Find where the given text appears and provide that cell's center as [X, Y] coordinate. 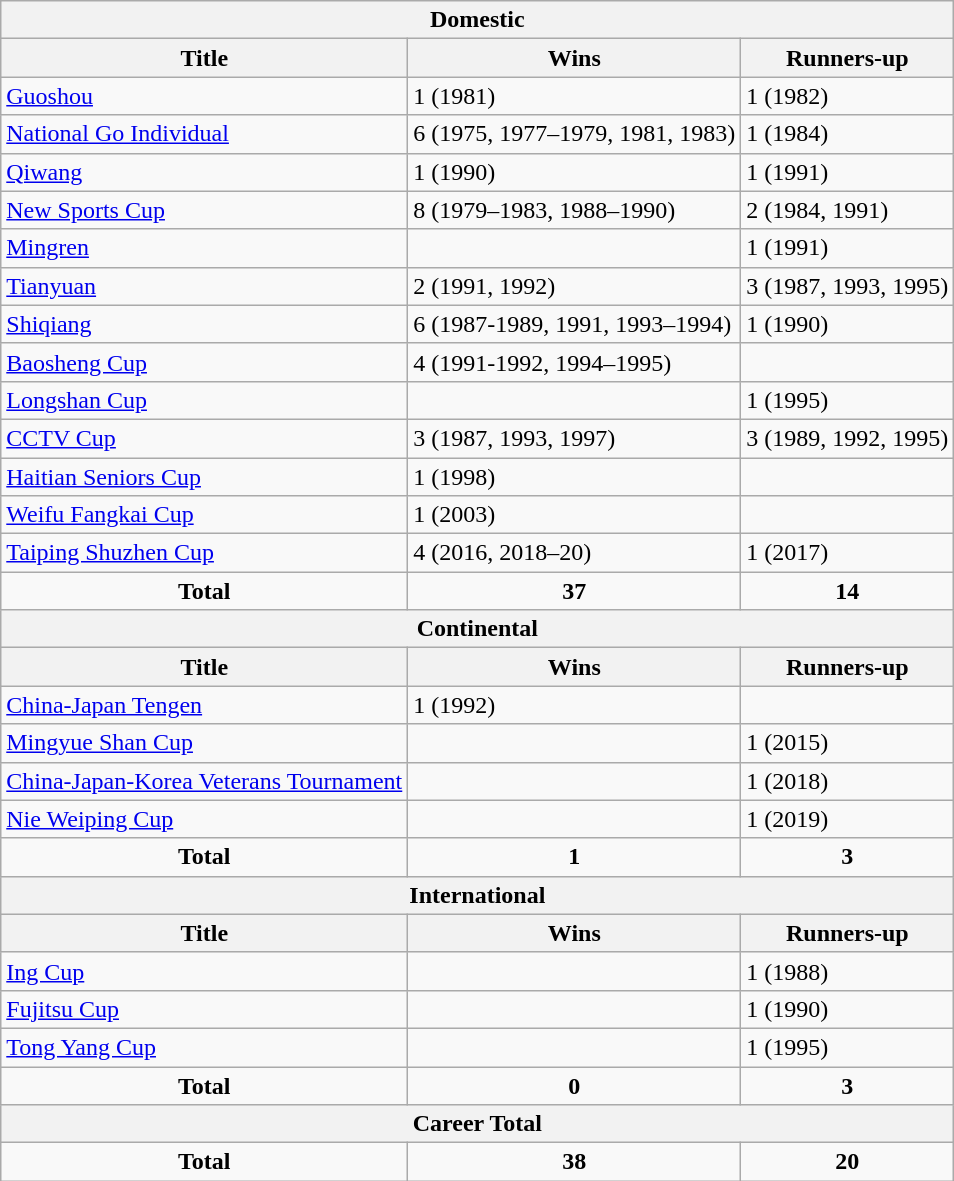
1 (2015) [848, 743]
National Go Individual [204, 134]
14 [848, 591]
Shiqiang [204, 324]
4 (1991-1992, 1994–1995) [574, 362]
0 [574, 1085]
3 (1987, 1993, 1995) [848, 286]
1 (2018) [848, 781]
Mingyue Shan Cup [204, 743]
Nie Weiping Cup [204, 819]
37 [574, 591]
Baosheng Cup [204, 362]
China-Japan Tengen [204, 705]
Continental [478, 629]
6 (1975, 1977–1979, 1981, 1983) [574, 134]
1 (1988) [848, 971]
Taiping Shuzhen Cup [204, 553]
Weifu Fangkai Cup [204, 515]
International [478, 895]
1 [574, 857]
3 (1987, 1993, 1997) [574, 438]
2 (1984, 1991) [848, 210]
4 (2016, 2018–20) [574, 553]
Guoshou [204, 96]
New Sports Cup [204, 210]
38 [574, 1162]
1 (2003) [574, 515]
2 (1991, 1992) [574, 286]
1 (1984) [848, 134]
Domestic [478, 20]
China-Japan-Korea Veterans Tournament [204, 781]
Haitian Seniors Cup [204, 477]
3 (1989, 1992, 1995) [848, 438]
Longshan Cup [204, 400]
CCTV Cup [204, 438]
20 [848, 1162]
Tianyuan [204, 286]
Tong Yang Cup [204, 1047]
8 (1979–1983, 1988–1990) [574, 210]
Career Total [478, 1124]
1 (2017) [848, 553]
1 (2019) [848, 819]
Ing Cup [204, 971]
6 (1987-1989, 1991, 1993–1994) [574, 324]
1 (1981) [574, 96]
1 (1982) [848, 96]
Qiwang [204, 172]
1 (1992) [574, 705]
Mingren [204, 248]
Fujitsu Cup [204, 1009]
1 (1998) [574, 477]
